Capture the cell that displays the provided text and extract its [x, y] central coordinate. 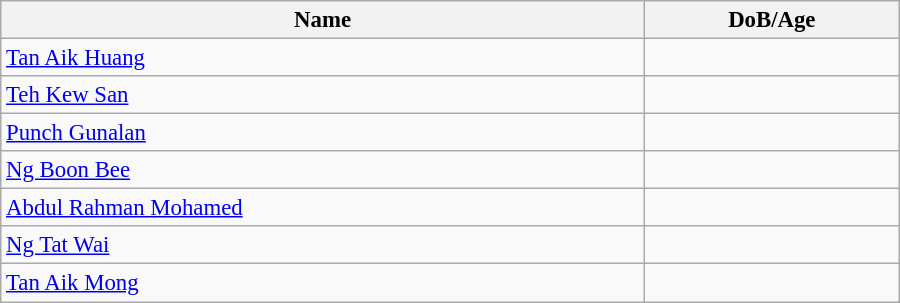
DoB/Age [772, 20]
Name [323, 20]
Tan Aik Mong [323, 283]
Tan Aik Huang [323, 58]
Punch Gunalan [323, 133]
Teh Kew San [323, 95]
Ng Boon Bee [323, 170]
Abdul Rahman Mohamed [323, 208]
Ng Tat Wai [323, 245]
